From the cell containing the given text, extract its center point as (X, Y) coordinate. 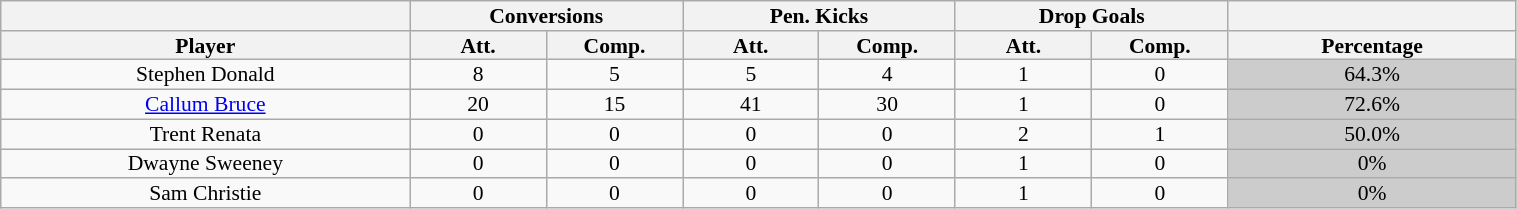
Stephen Donald (206, 75)
Player (206, 46)
8 (478, 75)
15 (614, 105)
Conversions (546, 16)
30 (887, 105)
Pen. Kicks (820, 16)
Dwayne Sweeney (206, 164)
Drop Goals (1092, 16)
Sam Christie (206, 193)
Trent Renata (206, 134)
2 (1023, 134)
20 (478, 105)
41 (751, 105)
Callum Bruce (206, 105)
Percentage (1372, 46)
50.0% (1372, 134)
64.3% (1372, 75)
4 (887, 75)
72.6% (1372, 105)
